For the text-containing cell, return its midpoint in [X, Y] coordinate format. 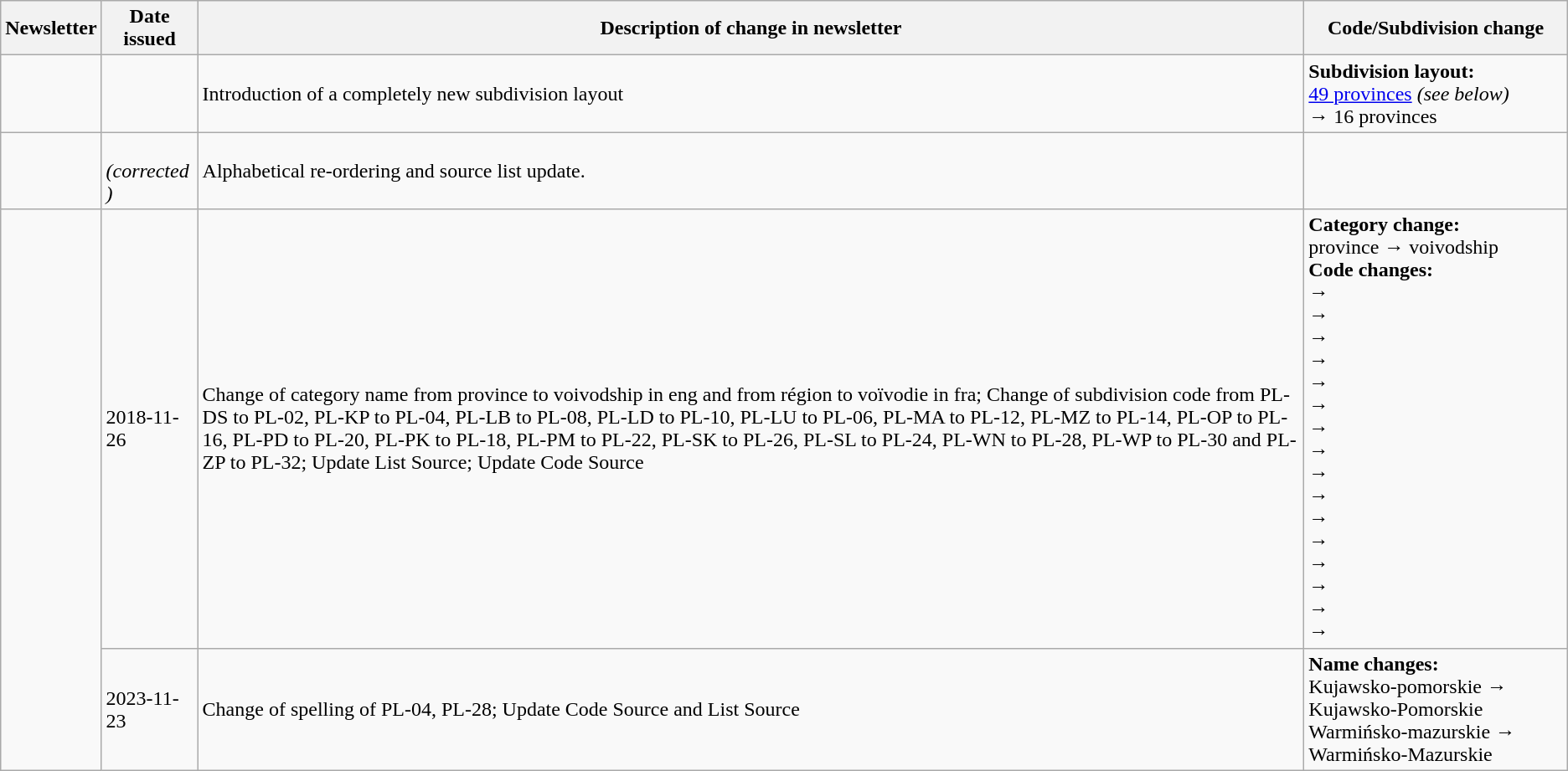
Change of spelling of PL-04, PL-28; Update Code Source and List Source [750, 709]
Subdivision layout: 49 provinces (see below) → 16 provinces [1436, 94]
Alphabetical re-ordering and source list update. [750, 171]
Category change:province → voivodshipCode changes: → → → → → → → → → → → → → → → → [1436, 429]
Newsletter [51, 28]
Description of change in newsletter [750, 28]
2018-11-26 [149, 429]
Date issued [149, 28]
Introduction of a completely new subdivision layout [750, 94]
Name changes: Kujawsko-pomorskie → Kujawsko-Pomorskie Warmińsko-mazurskie → Warmińsko-Mazurskie [1436, 709]
Code/Subdivision change [1436, 28]
(corrected ) [149, 171]
2023-11-23 [149, 709]
